Extract the [x, y] coordinate from the center of the cell holding the provided text.  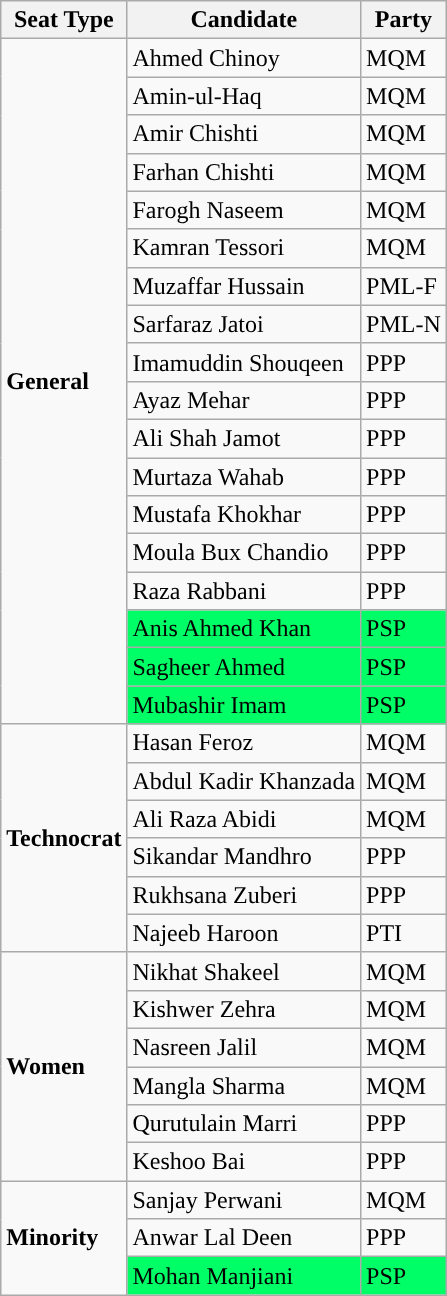
Moula Bux Chandio [244, 553]
Rukhsana Zuberi [244, 895]
PML-N [404, 324]
Mohan Manjiani [244, 1276]
Nasreen Jalil [244, 1047]
Mubashir Imam [244, 705]
Sikandar Mandhro [244, 857]
Hasan Feroz [244, 743]
Ali Shah Jamot [244, 438]
Najeeb Haroon [244, 933]
Candidate [244, 20]
PML-F [404, 286]
Amin-ul-Haq [244, 96]
Women [64, 1066]
Kamran Tessori [244, 248]
Anis Ahmed Khan [244, 629]
Minority [64, 1238]
Mangla Sharma [244, 1085]
PTI [404, 933]
Farhan Chishti [244, 172]
Farogh Naseem [244, 210]
Muzaffar Hussain [244, 286]
Seat Type [64, 20]
Mustafa Khokhar [244, 515]
Sagheer Ahmed [244, 667]
Murtaza Wahab [244, 477]
Sarfaraz Jatoi [244, 324]
General [64, 382]
Nikhat Shakeel [244, 971]
Kishwer Zehra [244, 1009]
Party [404, 20]
Ayaz Mehar [244, 400]
Keshoo Bai [244, 1162]
Imamuddin Shouqeen [244, 362]
Raza Rabbani [244, 591]
Sanjay Perwani [244, 1200]
Abdul Kadir Khanzada [244, 781]
Technocrat [64, 838]
Ahmed Chinoy [244, 58]
Ali Raza Abidi [244, 819]
Qurutulain Marri [244, 1124]
Anwar Lal Deen [244, 1238]
Amir Chishti [244, 134]
